For the text-containing cell, return its midpoint in (x, y) coordinate format. 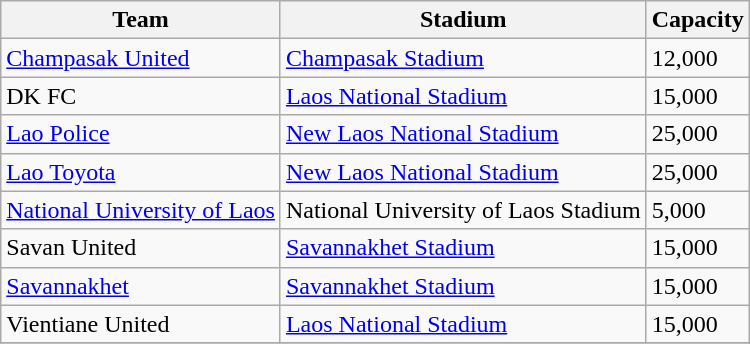
Champasak United (141, 58)
Lao Police (141, 134)
Savan United (141, 248)
Lao Toyota (141, 172)
DK FC (141, 96)
Vientiane United (141, 324)
5,000 (698, 210)
National University of Laos (141, 210)
Stadium (463, 20)
Team (141, 20)
Champasak Stadium (463, 58)
12,000 (698, 58)
Savannakhet (141, 286)
Capacity (698, 20)
National University of Laos Stadium (463, 210)
